From the cell containing the given text, extract its center point as [x, y] coordinate. 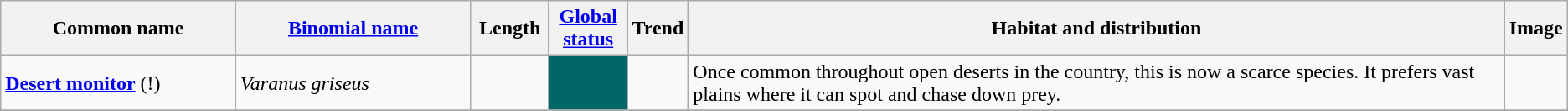
Varanus griseus [353, 82]
Trend [658, 29]
Length [510, 29]
Desert monitor (!) [119, 82]
Common name [119, 29]
Binomial name [353, 29]
Habitat and distribution [1096, 29]
Global status [588, 29]
Image [1536, 29]
Once common throughout open deserts in the country, this is now a scarce species. It prefers vast plains where it can spot and chase down prey. [1096, 82]
